Output the (X, Y) coordinate of the center of the cell containing the given text.  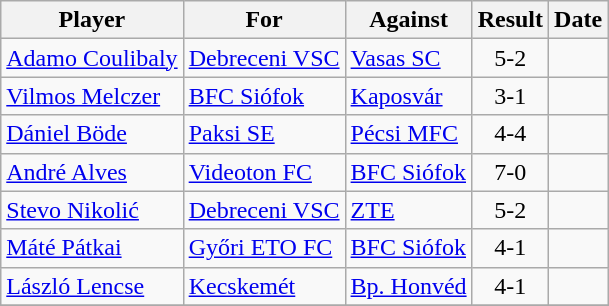
Máté Pátkai (92, 248)
Dániel Böde (92, 134)
For (264, 20)
Győri ETO FC (264, 248)
Stevo Nikolić (92, 210)
Adamo Coulibaly (92, 58)
Kaposvár (408, 96)
4-4 (510, 134)
Videoton FC (264, 172)
André Alves (92, 172)
Bp. Honvéd (408, 286)
László Lencse (92, 286)
Against (408, 20)
7-0 (510, 172)
Vasas SC (408, 58)
Vilmos Melczer (92, 96)
Kecskemét (264, 286)
Player (92, 20)
Result (510, 20)
Pécsi MFC (408, 134)
Paksi SE (264, 134)
3-1 (510, 96)
Date (578, 20)
ZTE (408, 210)
